Search for the cell housing the specified text and yield its (x, y) center coordinate. 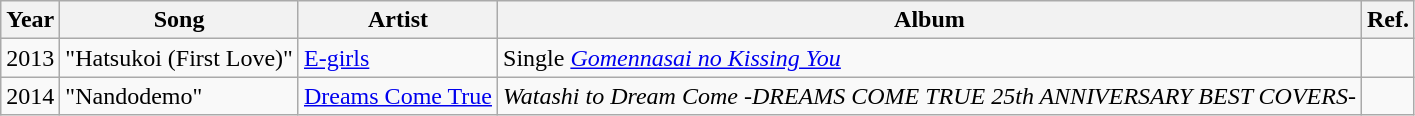
2013 (30, 58)
Dreams Come True (398, 96)
Album (930, 20)
Single Gomennasai no Kissing You (930, 58)
"Hatsukoi (First Love)" (180, 58)
2014 (30, 96)
Year (30, 20)
"Nandodemo" (180, 96)
Artist (398, 20)
Watashi to Dream Come -DREAMS COME TRUE 25th ANNIVERSARY BEST COVERS- (930, 96)
E-girls (398, 58)
Song (180, 20)
Ref. (1388, 20)
